Return [x, y] of the center of cell containing provided text 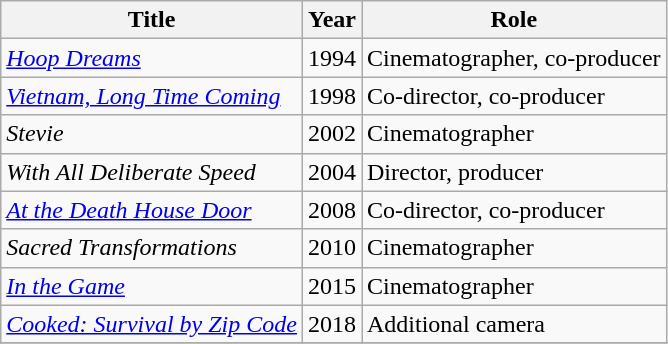
1998 [332, 96]
Cinematographer, co-producer [514, 58]
2015 [332, 286]
Hoop Dreams [152, 58]
Stevie [152, 134]
2002 [332, 134]
2018 [332, 324]
2004 [332, 172]
Vietnam, Long Time Coming [152, 96]
2010 [332, 248]
Additional camera [514, 324]
1994 [332, 58]
2008 [332, 210]
Title [152, 20]
Cooked: Survival by Zip Code [152, 324]
Role [514, 20]
At the Death House Door [152, 210]
In the Game [152, 286]
Year [332, 20]
Sacred Transformations [152, 248]
With All Deliberate Speed [152, 172]
Director, producer [514, 172]
